Scan for the cell matching the given text and deliver its (x, y) coordinate at center. 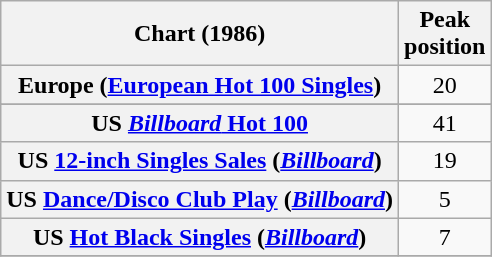
Peakposition (445, 34)
5 (445, 199)
20 (445, 85)
US Hot Black Singles (Billboard) (200, 237)
Europe (European Hot 100 Singles) (200, 85)
Chart (1986) (200, 34)
7 (445, 237)
41 (445, 123)
19 (445, 161)
US Billboard Hot 100 (200, 123)
US Dance/Disco Club Play (Billboard) (200, 199)
US 12-inch Singles Sales (Billboard) (200, 161)
